Return (x, y) of the center of cell containing provided text 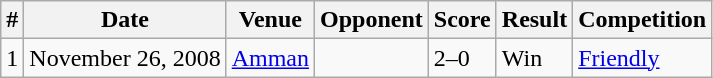
Venue (270, 20)
2–0 (462, 58)
Friendly (642, 58)
1 (12, 58)
Opponent (372, 20)
Score (462, 20)
Date (125, 20)
# (12, 20)
Win (534, 58)
Amman (270, 58)
Competition (642, 20)
November 26, 2008 (125, 58)
Result (534, 20)
